Search for the cell housing the specified text and yield its (x, y) center coordinate. 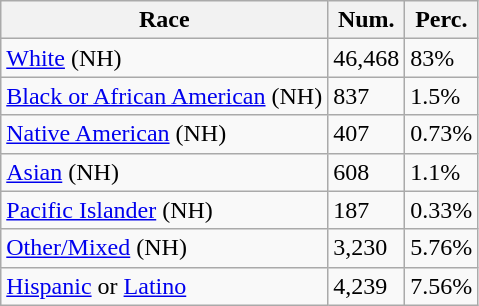
Perc. (442, 20)
46,468 (366, 58)
1.1% (442, 172)
7.56% (442, 286)
608 (366, 172)
0.33% (442, 210)
White (NH) (164, 58)
Hispanic or Latino (164, 286)
Num. (366, 20)
Asian (NH) (164, 172)
837 (366, 96)
83% (442, 58)
Black or African American (NH) (164, 96)
3,230 (366, 248)
Other/Mixed (NH) (164, 248)
Native American (NH) (164, 134)
407 (366, 134)
1.5% (442, 96)
4,239 (366, 286)
0.73% (442, 134)
187 (366, 210)
Race (164, 20)
Pacific Islander (NH) (164, 210)
5.76% (442, 248)
